Search for the cell housing the specified text and yield its (x, y) center coordinate. 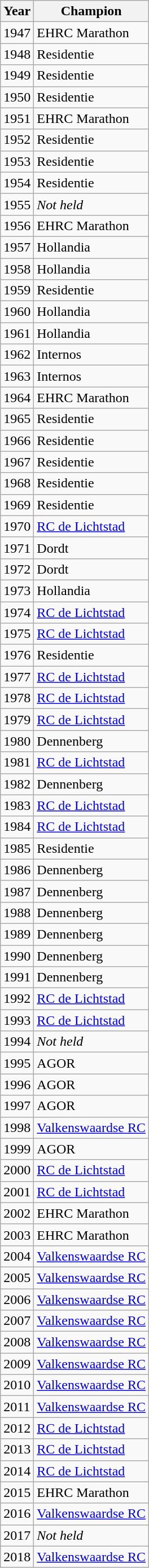
Champion (91, 11)
1975 (17, 634)
1958 (17, 269)
1997 (17, 1106)
1972 (17, 569)
1984 (17, 827)
1953 (17, 161)
1991 (17, 977)
1966 (17, 441)
2010 (17, 1385)
1954 (17, 183)
2013 (17, 1450)
1992 (17, 999)
Year (17, 11)
1961 (17, 333)
2003 (17, 1235)
2000 (17, 1170)
1963 (17, 376)
1980 (17, 741)
1979 (17, 720)
1948 (17, 54)
1995 (17, 1063)
2009 (17, 1364)
1965 (17, 419)
1996 (17, 1085)
2007 (17, 1321)
2002 (17, 1213)
1987 (17, 891)
1982 (17, 784)
1951 (17, 118)
2016 (17, 1514)
1974 (17, 612)
1983 (17, 805)
1950 (17, 97)
2018 (17, 1557)
2012 (17, 1428)
1993 (17, 1020)
2015 (17, 1492)
1968 (17, 483)
2011 (17, 1407)
1970 (17, 526)
2006 (17, 1299)
2017 (17, 1535)
2001 (17, 1192)
1947 (17, 33)
1981 (17, 763)
1989 (17, 934)
1967 (17, 462)
2014 (17, 1471)
1999 (17, 1149)
1956 (17, 226)
2005 (17, 1278)
1988 (17, 913)
1969 (17, 505)
2004 (17, 1256)
1977 (17, 677)
1964 (17, 398)
1994 (17, 1042)
1985 (17, 848)
1986 (17, 870)
1959 (17, 290)
1952 (17, 140)
1976 (17, 655)
1990 (17, 956)
1962 (17, 355)
1960 (17, 312)
1973 (17, 591)
1957 (17, 247)
1955 (17, 204)
1978 (17, 698)
1949 (17, 76)
1998 (17, 1127)
2008 (17, 1342)
1971 (17, 548)
